Output the [x, y] coordinate of the center of the cell containing the given text.  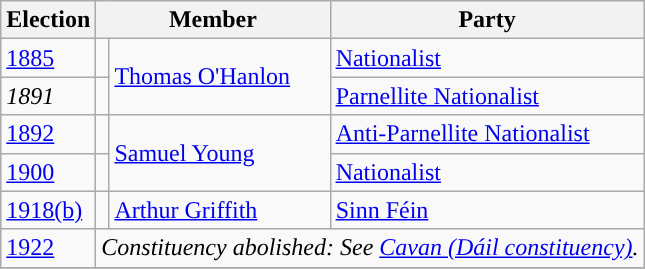
1922 [48, 248]
1892 [48, 134]
Samuel Young [220, 153]
Member [213, 20]
1900 [48, 172]
Constituency abolished: See Cavan (Dáil constituency). [370, 248]
Sinn Féin [487, 210]
1918(b) [48, 210]
Parnellite Nationalist [487, 96]
Anti-Parnellite Nationalist [487, 134]
1891 [48, 96]
Election [48, 20]
1885 [48, 58]
Thomas O'Hanlon [220, 77]
Arthur Griffith [220, 210]
Party [487, 20]
